Locate the cell with the specified text and output its [x, y] center coordinate. 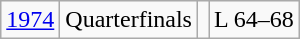
L 64–68 [254, 20]
Quarterfinals [129, 20]
1974 [30, 20]
